For the text-containing cell, return its midpoint in [X, Y] coordinate format. 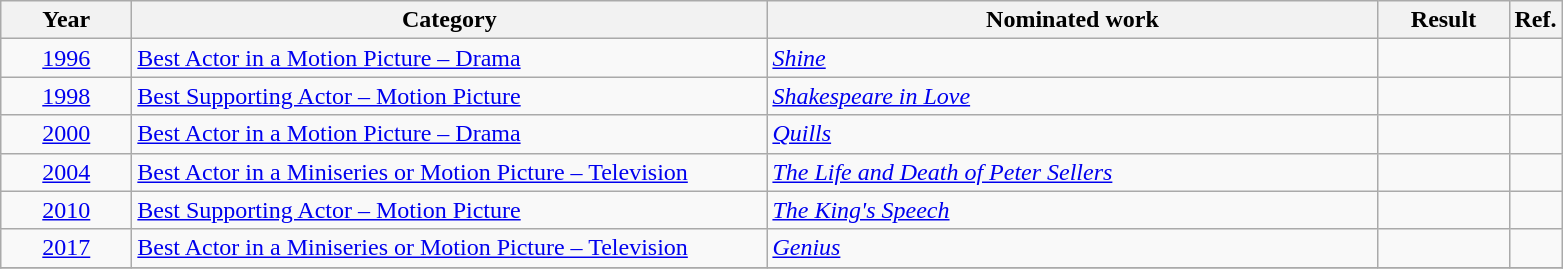
Genius [1072, 248]
Quills [1072, 134]
2000 [66, 134]
Nominated work [1072, 20]
The Life and Death of Peter Sellers [1072, 172]
2017 [66, 248]
2010 [66, 210]
2004 [66, 172]
Shine [1072, 58]
1996 [66, 58]
1998 [66, 96]
Year [66, 20]
Result [1444, 20]
Shakespeare in Love [1072, 96]
The King's Speech [1072, 210]
Category [450, 20]
Ref. [1536, 20]
